Extract the (x, y) coordinate from the center of the cell holding the provided text.  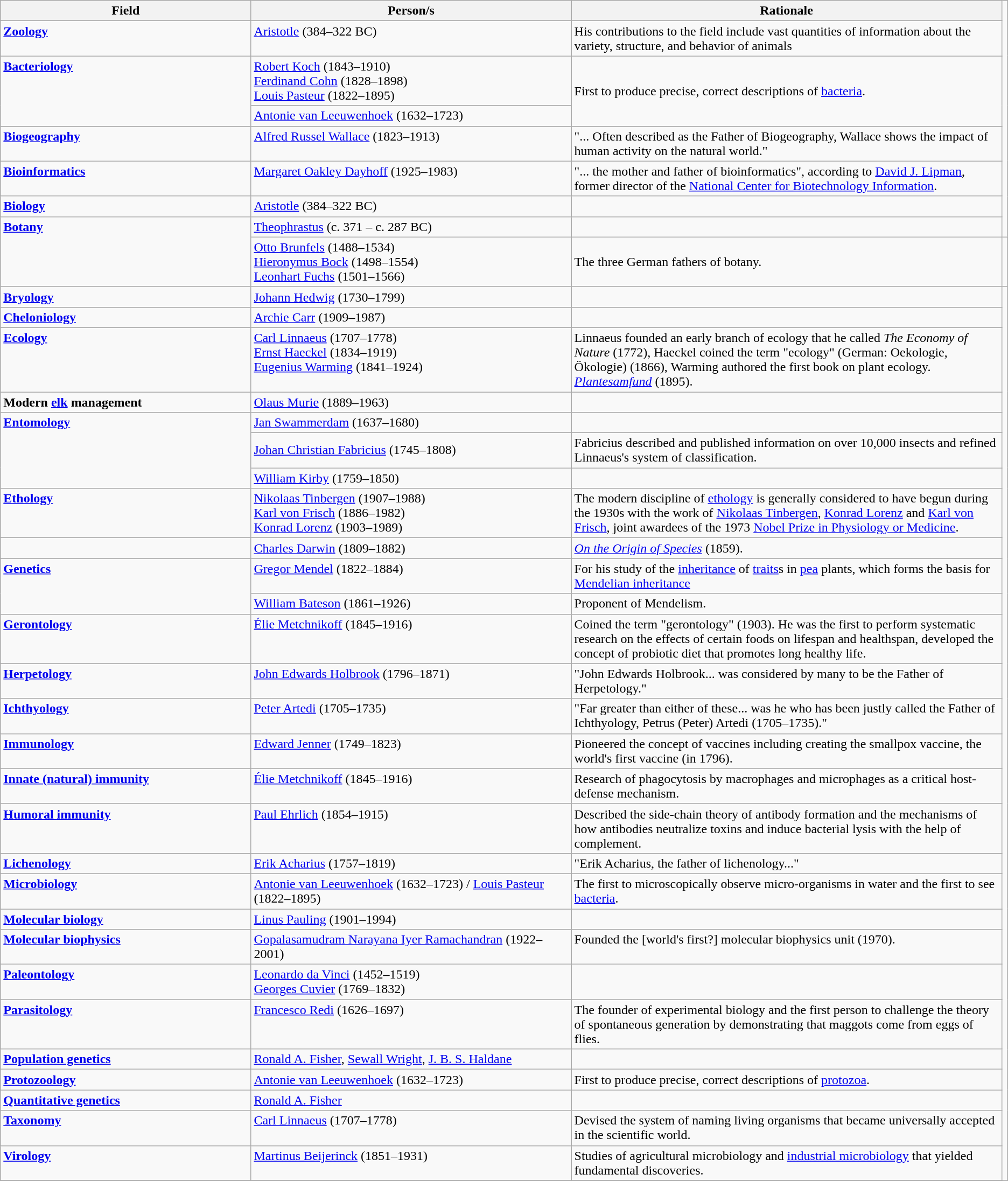
Microbiology (126, 891)
Bioinformatics (126, 179)
Gopalasamudram Narayana Iyer Ramachandran (1922–2001) (411, 947)
Otto Brunfels (1488–1534)Hieronymus Bock (1498–1554)Leonhart Fuchs (1501–1566) (411, 262)
Zoology (126, 39)
Person/s (411, 11)
Charles Darwin (1809–1882) (411, 548)
Johan Christian Fabricius (1745–1808) (411, 450)
Immunology (126, 751)
Genetics (126, 586)
Humoral immunity (126, 828)
Martinus Beijerinck (1851–1931) (411, 1163)
Robert Koch (1843–1910)Ferdinand Cohn (1828–1898)Louis Pasteur (1822–1895) (411, 81)
Founded the [world's first?] molecular biophysics unit (1970). (786, 947)
Ronald A. Fisher (411, 1100)
The first to microscopically observe micro-organisms in water and the first to see bacteria. (786, 891)
Carl Linnaeus (1707–1778) (411, 1128)
Margaret Oakley Dayhoff (1925–1983) (411, 179)
Gerontology (126, 639)
First to produce precise, correct descriptions of bacteria. (786, 91)
Devised the system of naming living organisms that became universally accepted in the scientific world. (786, 1128)
Theophrastus (c. 371 – c. 287 BC) (411, 227)
Lichenology (126, 863)
Biogeography (126, 143)
Biology (126, 206)
Ronald A. Fisher, Sewall Wright, J. B. S. Haldane (411, 1059)
Quantitative genetics (126, 1100)
"John Edwards Holbrook... was considered by many to be the Father of Herpetology." (786, 681)
Erik Acharius (1757–1819) (411, 863)
Paleontology (126, 982)
Pioneered the concept of vaccines including creating the smallpox vaccine, the world's first vaccine (in 1796). (786, 751)
Entomology (126, 450)
Botany (126, 251)
Archie Carr (1909–1987) (411, 317)
His contributions to the field include vast quantities of information about the variety, structure, and behavior of animals (786, 39)
Modern elk management (126, 402)
"... the mother and father of bioinformatics", according to David J. Lipman, former director of the National Center for Biotechnology Information. (786, 179)
"Far greater than either of these... was he who has been justly called the Father of Ichthyology, Petrus (Peter) Artedi (1705–1735)." (786, 716)
Leonardo da Vinci (1452–1519)Georges Cuvier (1769–1832) (411, 982)
Molecular biophysics (126, 947)
Francesco Redi (1626–1697) (411, 1024)
Gregor Mendel (1822–1884) (411, 576)
Edward Jenner (1749–1823) (411, 751)
For his study of the inheritance of traitss in pea plants, which forms the basis for Mendelian inheritance (786, 576)
Parasitology (126, 1024)
Herpetology (126, 681)
Nikolaas Tinbergen (1907–1988)Karl von Frisch (1886–1982) Konrad Lorenz (1903–1989) (411, 513)
Alfred Russel Wallace (1823–1913) (411, 143)
Population genetics (126, 1059)
John Edwards Holbrook (1796–1871) (411, 681)
Linus Pauling (1901–1994) (411, 919)
Fabricius described and published information on over 10,000 insects and refined Linnaeus's system of classification. (786, 450)
Jan Swammerdam (1637–1680) (411, 423)
Cheloniology (126, 317)
Ecology (126, 360)
Carl Linnaeus (1707–1778) Ernst Haeckel (1834–1919) Eugenius Warming (1841–1924) (411, 360)
Paul Ehrlich (1854–1915) (411, 828)
On the Origin of Species (1859). (786, 548)
Antonie van Leeuwenhoek (1632–1723) / Louis Pasteur (1822–1895) (411, 891)
Rationale (786, 11)
Molecular biology (126, 919)
Peter Artedi (1705–1735) (411, 716)
"Erik Acharius, the father of lichenology..." (786, 863)
Bryology (126, 297)
William Kirby (1759–1850) (411, 478)
William Bateson (1861–1926) (411, 604)
Virology (126, 1163)
The three German fathers of botany. (786, 262)
Research of phagocytosis by macrophages and microphages as a critical host-defense mechanism. (786, 786)
"... Often described as the Father of Biogeography, Wallace shows the impact of human activity on the natural world." (786, 143)
Ethology (126, 513)
Taxonomy (126, 1128)
Olaus Murie (1889–1963) (411, 402)
Studies of agricultural microbiology and industrial microbiology that yielded fundamental discoveries. (786, 1163)
First to produce precise, correct descriptions of protozoa. (786, 1080)
Johann Hedwig (1730–1799) (411, 297)
Field (126, 11)
Ichthyology (126, 716)
Proponent of Mendelism. (786, 604)
Bacteriology (126, 91)
Protozoology (126, 1080)
Innate (natural) immunity (126, 786)
